Pinpoint the cell where the given text exists, returning its (X, Y) midpoint coordinate. 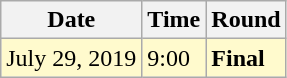
9:00 (174, 58)
Round (246, 20)
Date (72, 20)
Final (246, 58)
Time (174, 20)
July 29, 2019 (72, 58)
